Search for the cell housing the specified text and yield its (x, y) center coordinate. 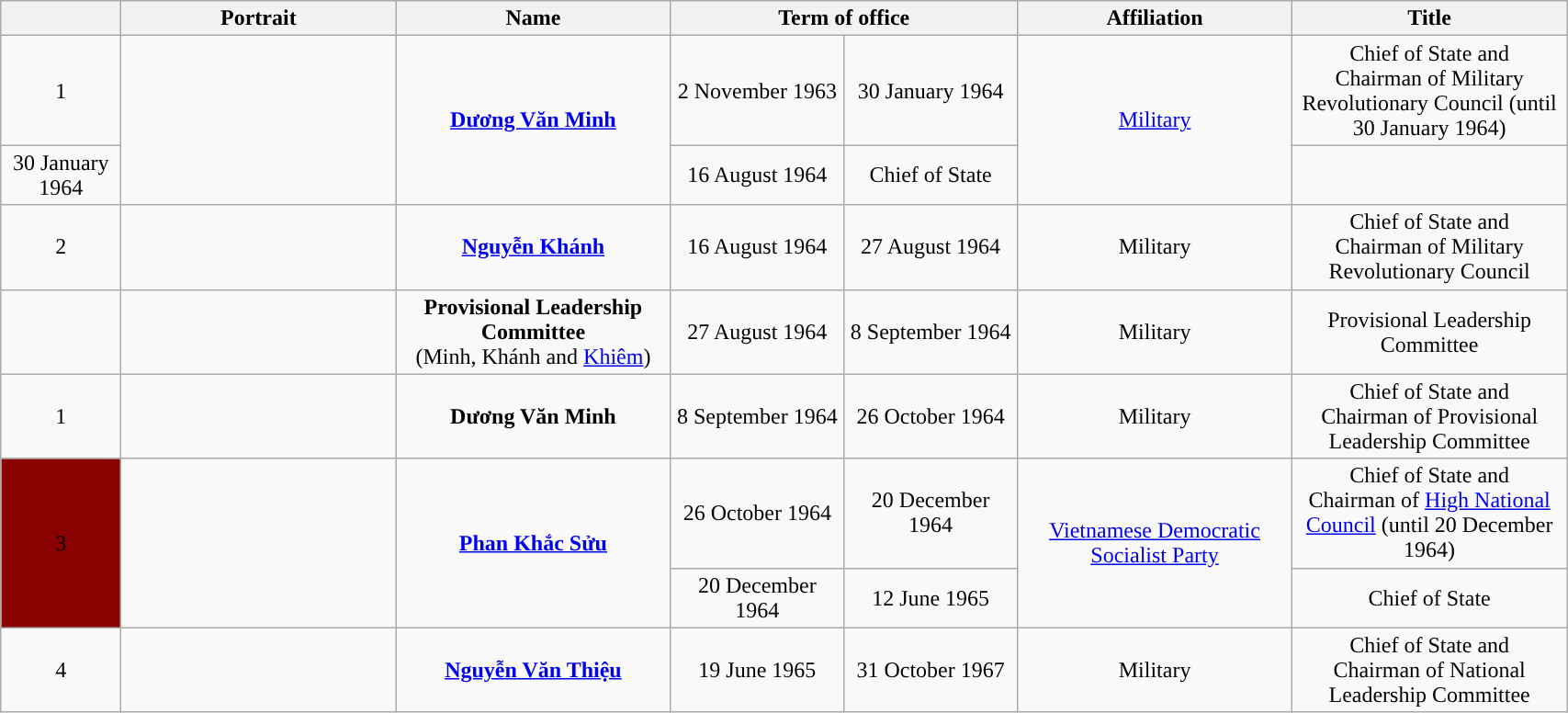
Term of office (844, 18)
31 October 1967 (931, 670)
Chief of State and Chairman of High National Council (until 20 December 1964) (1429, 513)
Chief of State and Chairman of Military Revolutionary Council (1429, 247)
Nguyễn Khánh (533, 247)
Nguyễn Văn Thiệu (533, 670)
Chief of State and Chairman of Military Revolutionary Council (until 30 January 1964) (1429, 90)
12 June 1965 (931, 597)
Affiliation (1156, 18)
Portrait (259, 18)
19 June 1965 (757, 670)
3 (61, 543)
2 (61, 247)
Chief of State and Chairman of National Leadership Committee (1429, 670)
Provisional Leadership Committee (1429, 332)
Vietnamese Democratic Socialist Party (1156, 543)
Chief of State and Chairman of Provisional Leadership Committee (1429, 416)
2 November 1963 (757, 90)
Title (1429, 18)
Provisional Leadership Committee (Minh, Khánh and Khiêm) (533, 332)
4 (61, 670)
Name (533, 18)
Phan Khắc Sửu (533, 543)
